Search for the cell housing the specified text and yield its (X, Y) center coordinate. 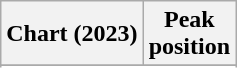
Peakposition (189, 34)
Chart (2023) (72, 34)
